From the cell containing the given text, extract its center point as [x, y] coordinate. 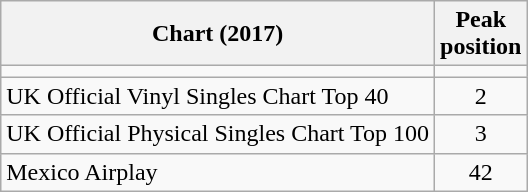
Peak position [481, 34]
2 [481, 96]
3 [481, 134]
Mexico Airplay [218, 172]
42 [481, 172]
UK Official Physical Singles Chart Top 100 [218, 134]
Chart (2017) [218, 34]
UK Official Vinyl Singles Chart Top 40 [218, 96]
